Locate the cell with the specified text and output its [X, Y] center coordinate. 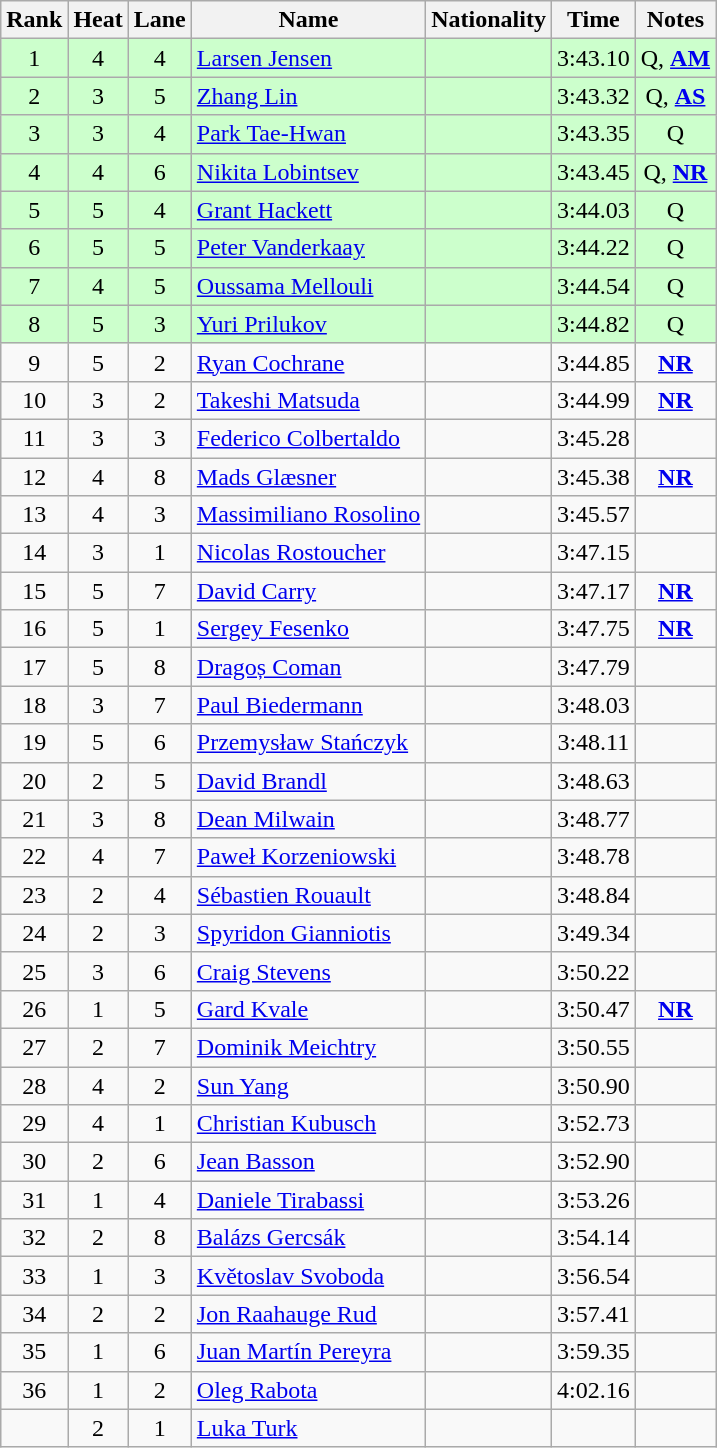
Federico Colbertaldo [308, 438]
David Carry [308, 591]
9 [34, 362]
Takeshi Matsuda [308, 400]
3:53.26 [593, 1200]
34 [34, 1314]
Daniele Tirabassi [308, 1200]
Balázs Gercsák [308, 1238]
Oussama Mellouli [308, 286]
11 [34, 438]
Q, AS [675, 96]
3:48.78 [593, 857]
32 [34, 1238]
3:48.11 [593, 743]
3:43.45 [593, 172]
Sergey Fesenko [308, 629]
Craig Stevens [308, 971]
Przemysław Stańczyk [308, 743]
3:44.22 [593, 248]
Juan Martín Pereyra [308, 1352]
3:47.79 [593, 667]
3:50.55 [593, 1047]
19 [34, 743]
3:59.35 [593, 1352]
14 [34, 553]
27 [34, 1047]
28 [34, 1085]
3:45.57 [593, 515]
Sun Yang [308, 1085]
Q, NR [675, 172]
Yuri Prilukov [308, 324]
Oleg Rabota [308, 1390]
3:49.34 [593, 933]
Spyridon Gianniotis [308, 933]
3:44.54 [593, 286]
16 [34, 629]
3:44.82 [593, 324]
Jon Raahauge Rud [308, 1314]
3:45.28 [593, 438]
Q, AM [675, 58]
Dominik Meichtry [308, 1047]
12 [34, 477]
Sébastien Rouault [308, 895]
Grant Hackett [308, 210]
3:44.99 [593, 400]
3:56.54 [593, 1276]
Mads Glæsner [308, 477]
Květoslav Svoboda [308, 1276]
3:48.03 [593, 705]
Dean Milwain [308, 819]
30 [34, 1162]
17 [34, 667]
David Brandl [308, 781]
3:48.63 [593, 781]
Peter Vanderkaay [308, 248]
3:50.90 [593, 1085]
Paul Biedermann [308, 705]
Christian Kubusch [308, 1124]
3:44.85 [593, 362]
21 [34, 819]
24 [34, 933]
3:47.17 [593, 591]
13 [34, 515]
3:57.41 [593, 1314]
26 [34, 1009]
3:48.77 [593, 819]
3:43.32 [593, 96]
3:48.84 [593, 895]
4:02.16 [593, 1390]
15 [34, 591]
Park Tae-Hwan [308, 134]
Larsen Jensen [308, 58]
Lane [160, 20]
Massimiliano Rosolino [308, 515]
Time [593, 20]
3:47.75 [593, 629]
3:47.15 [593, 553]
Notes [675, 20]
35 [34, 1352]
3:50.47 [593, 1009]
Luka Turk [308, 1428]
3:43.10 [593, 58]
29 [34, 1124]
33 [34, 1276]
18 [34, 705]
Paweł Korzeniowski [308, 857]
Ryan Cochrane [308, 362]
Zhang Lin [308, 96]
Nikita Lobintsev [308, 172]
3:43.35 [593, 134]
3:52.73 [593, 1124]
Rank [34, 20]
Gard Kvale [308, 1009]
20 [34, 781]
3:45.38 [593, 477]
31 [34, 1200]
3:44.03 [593, 210]
3:54.14 [593, 1238]
Name [308, 20]
25 [34, 971]
Nationality [489, 20]
Dragoș Coman [308, 667]
3:52.90 [593, 1162]
Nicolas Rostoucher [308, 553]
10 [34, 400]
22 [34, 857]
Heat [98, 20]
36 [34, 1390]
3:50.22 [593, 971]
23 [34, 895]
Jean Basson [308, 1162]
